For the text-containing cell, return its midpoint in (X, Y) coordinate format. 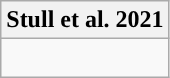
Stull et al. 2021 (85, 20)
